Locate the cell with the specified text and output its (X, Y) center coordinate. 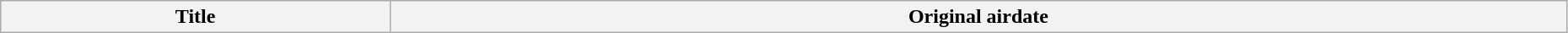
Title (196, 17)
Original airdate (978, 17)
